Find where the given text appears and provide that cell's center as (x, y) coordinate. 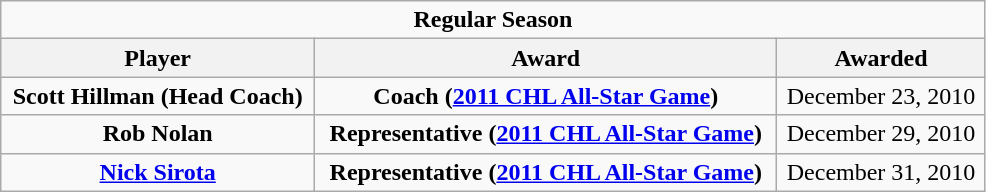
Nick Sirota (158, 172)
December 23, 2010 (881, 96)
December 31, 2010 (881, 172)
Rob Nolan (158, 134)
Player (158, 58)
Scott Hillman (Head Coach) (158, 96)
Regular Season (493, 20)
December 29, 2010 (881, 134)
Awarded (881, 58)
Award (546, 58)
Coach (2011 CHL All-Star Game) (546, 96)
